From the cell containing the given text, extract its center point as [X, Y] coordinate. 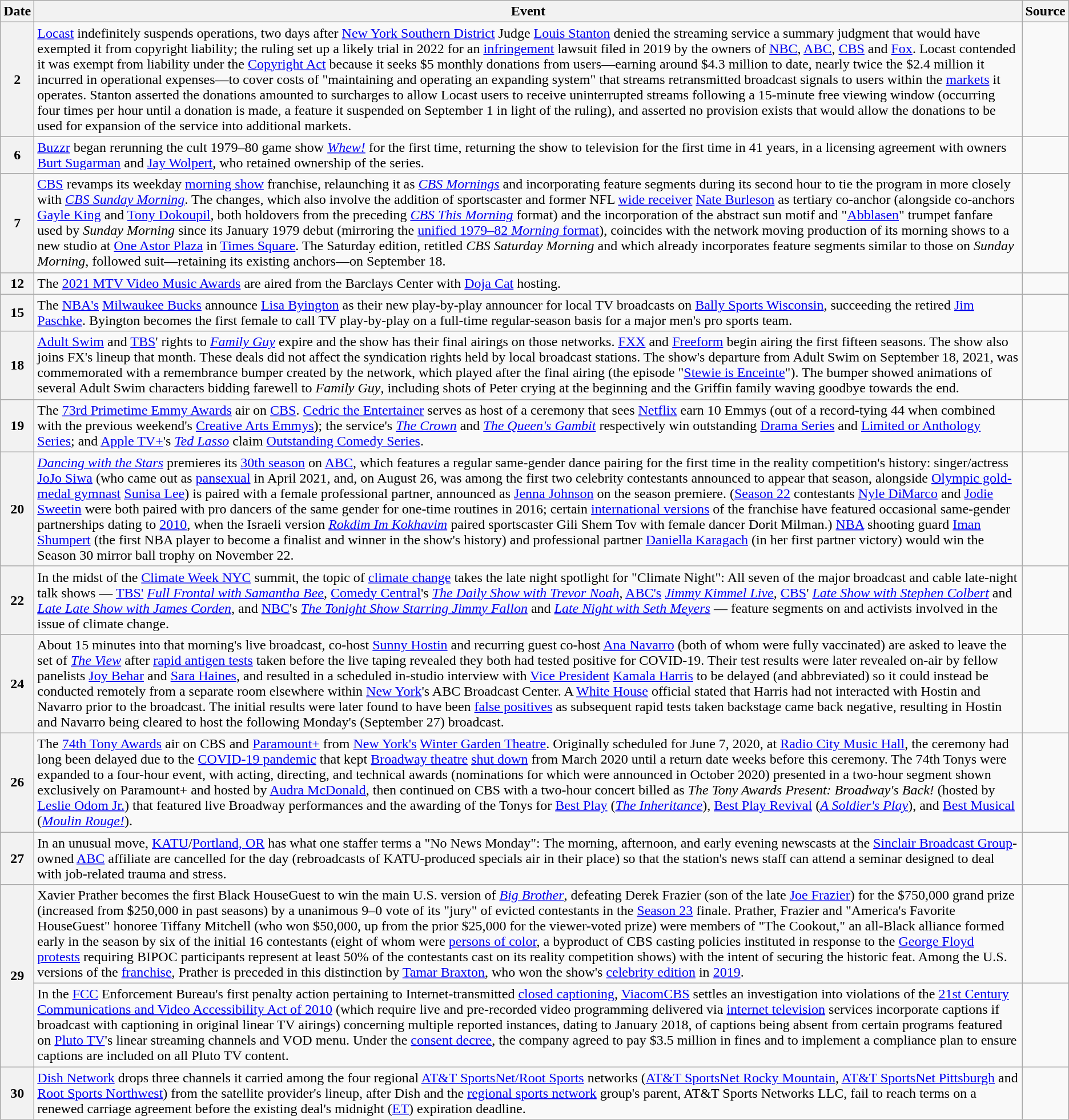
24 [17, 683]
The 2021 MTV Video Music Awards are aired from the Barclays Center with Doja Cat hosting. [528, 283]
19 [17, 425]
6 [17, 155]
22 [17, 600]
18 [17, 366]
Source [1045, 11]
26 [17, 782]
30 [17, 1093]
27 [17, 858]
7 [17, 223]
29 [17, 976]
12 [17, 283]
Date [17, 11]
2 [17, 79]
20 [17, 509]
Event [528, 11]
15 [17, 313]
